Scan for the cell matching the given text and deliver its [X, Y] coordinate at center. 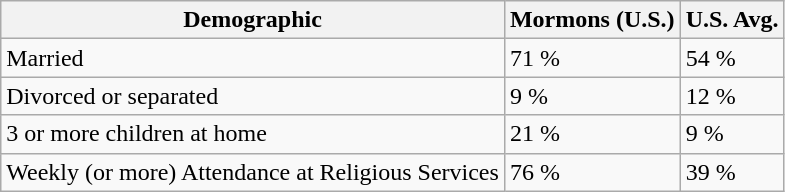
21 % [592, 134]
Weekly (or more) Attendance at Religious Services [253, 172]
Married [253, 58]
76 % [592, 172]
U.S. Avg. [732, 20]
39 % [732, 172]
Mormons (U.S.) [592, 20]
3 or more children at home [253, 134]
12 % [732, 96]
Divorced or separated [253, 96]
Demographic [253, 20]
54 % [732, 58]
71 % [592, 58]
